Output the [x, y] coordinate of the center of the cell containing the given text.  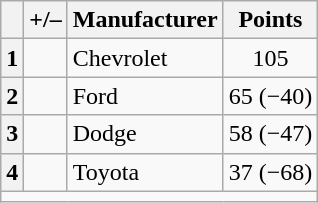
Points [270, 20]
3 [12, 134]
65 (−40) [270, 96]
Dodge [145, 134]
105 [270, 58]
2 [12, 96]
Ford [145, 96]
+/– [46, 20]
1 [12, 58]
Manufacturer [145, 20]
4 [12, 172]
Toyota [145, 172]
Chevrolet [145, 58]
37 (−68) [270, 172]
58 (−47) [270, 134]
